Return the (x, y) coordinate for the center point of the cell that contains the specified text.  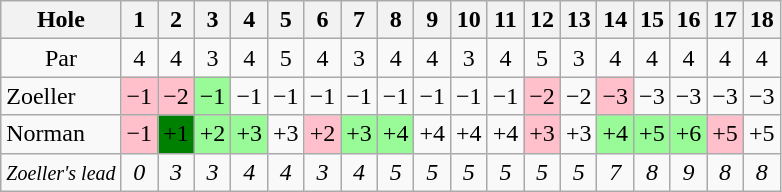
13 (578, 20)
14 (616, 20)
1 (140, 20)
12 (542, 20)
Norman (61, 134)
Zoeller (61, 96)
Par (61, 58)
6 (322, 20)
15 (652, 20)
11 (506, 20)
16 (688, 20)
17 (726, 20)
Zoeller's lead (61, 172)
+6 (688, 134)
+1 (176, 134)
2 (176, 20)
0 (140, 172)
10 (470, 20)
18 (762, 20)
Hole (61, 20)
